Detect which cell encompasses the target text, then output its (x, y) center coordinate. 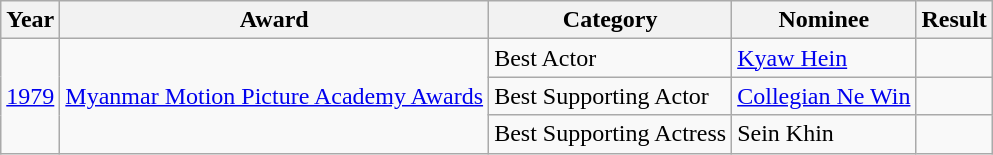
Award (274, 20)
Best Actor (610, 58)
Collegian Ne Win (824, 96)
Myanmar Motion Picture Academy Awards (274, 96)
Kyaw Hein (824, 58)
Result (954, 20)
Category (610, 20)
Year (30, 20)
Best Supporting Actress (610, 134)
Best Supporting Actor (610, 96)
Nominee (824, 20)
1979 (30, 96)
Sein Khin (824, 134)
